Provide the (x, y) coordinate of the cell's center where the given text is located.  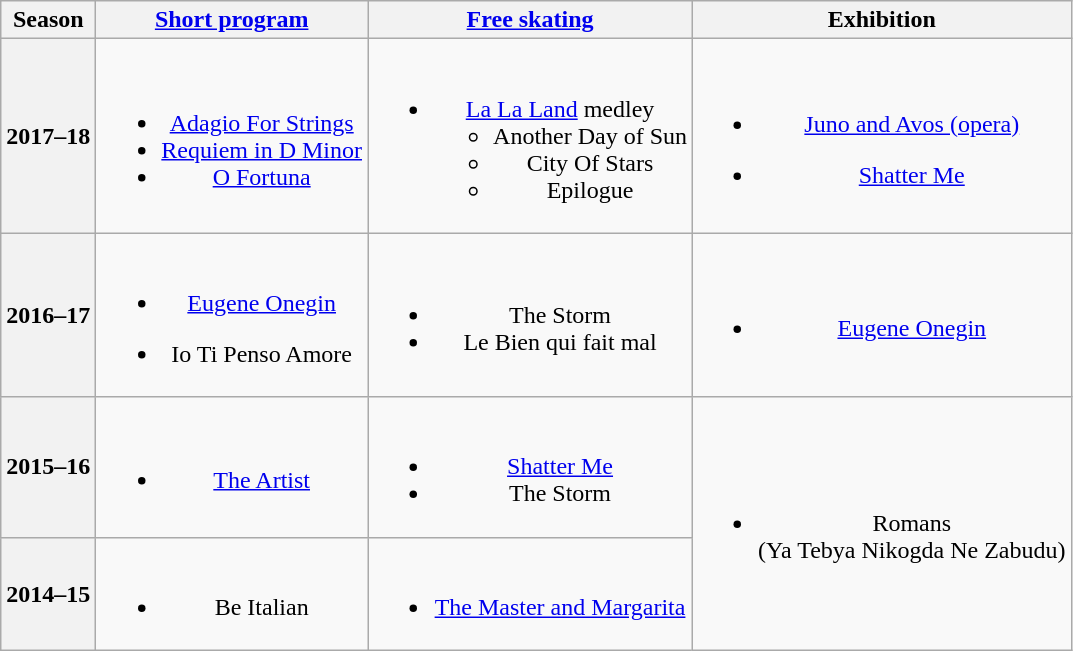
Juno and Avos (opera) Shatter Me (882, 136)
Shatter Me The Storm (530, 467)
Romans (Ya Tebya Nikogda Ne Zabudu) (882, 524)
Eugene OneginIo Ti Penso Amore (232, 315)
La La Land medleyAnother Day of SunCity Of StarsEpilogue (530, 136)
The Master and Margarita (530, 594)
2014–15 (48, 594)
2015–16 (48, 467)
Exhibition (882, 20)
Free skating (530, 20)
Adagio For Strings Requiem in D Minor O Fortuna (232, 136)
Season (48, 20)
The Storm Le Bien qui fait mal (530, 315)
Eugene Onegin (882, 315)
Be Italian (232, 594)
The Artist (232, 467)
2017–18 (48, 136)
Short program (232, 20)
2016–17 (48, 315)
